From the cell containing the given text, extract its center point as [X, Y] coordinate. 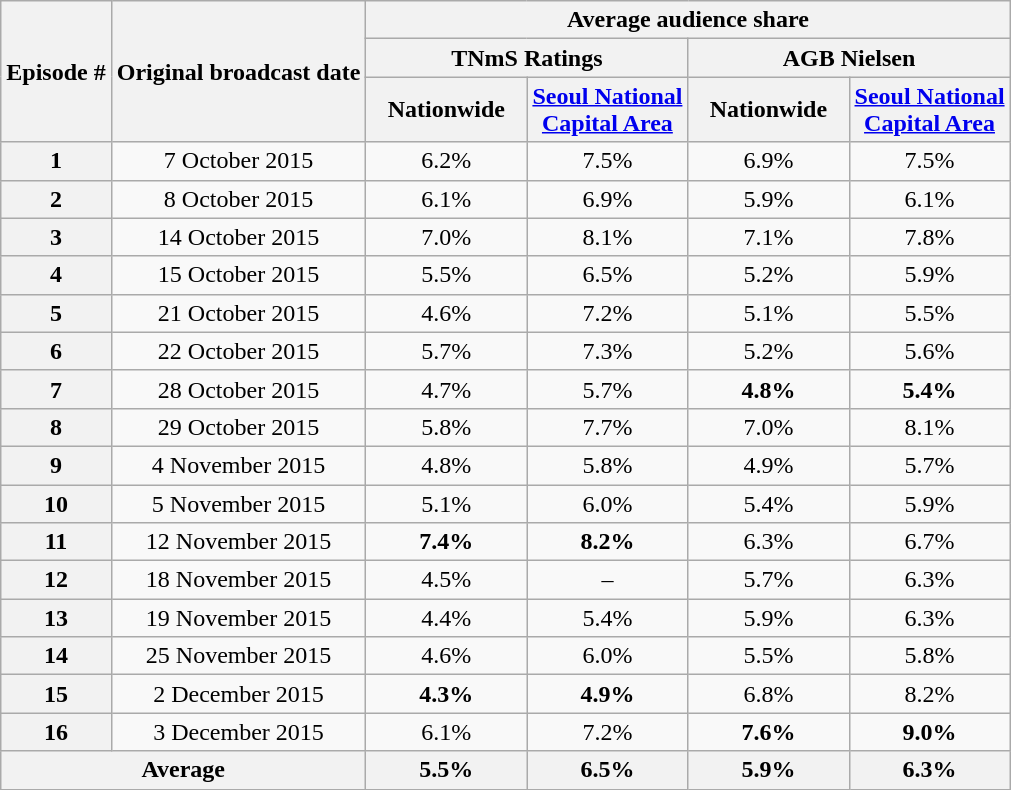
3 [56, 237]
3 December 2015 [238, 732]
9.0% [930, 732]
29 October 2015 [238, 427]
5 [56, 313]
7.4% [446, 542]
7.8% [930, 237]
1 [56, 161]
18 November 2015 [238, 580]
2 [56, 199]
Average audience share [688, 20]
4.7% [446, 389]
7 October 2015 [238, 161]
12 November 2015 [238, 542]
16 [56, 732]
6.7% [930, 542]
4 November 2015 [238, 465]
AGB Nielsen [849, 58]
13 [56, 618]
Episode # [56, 72]
7 [56, 389]
4.3% [446, 694]
14 October 2015 [238, 237]
19 November 2015 [238, 618]
5.6% [930, 351]
14 [56, 656]
– [608, 580]
7.7% [608, 427]
15 [56, 694]
28 October 2015 [238, 389]
8 [56, 427]
5 November 2015 [238, 503]
4 [56, 275]
4.5% [446, 580]
22 October 2015 [238, 351]
4.4% [446, 618]
Original broadcast date [238, 72]
9 [56, 465]
7.1% [768, 237]
TNmS Ratings [527, 58]
15 October 2015 [238, 275]
12 [56, 580]
6 [56, 351]
7.6% [768, 732]
6.2% [446, 161]
Average [184, 770]
7.3% [608, 351]
11 [56, 542]
21 October 2015 [238, 313]
2 December 2015 [238, 694]
6.8% [768, 694]
8 October 2015 [238, 199]
25 November 2015 [238, 656]
10 [56, 503]
